Capture the cell that displays the provided text and extract its (x, y) central coordinate. 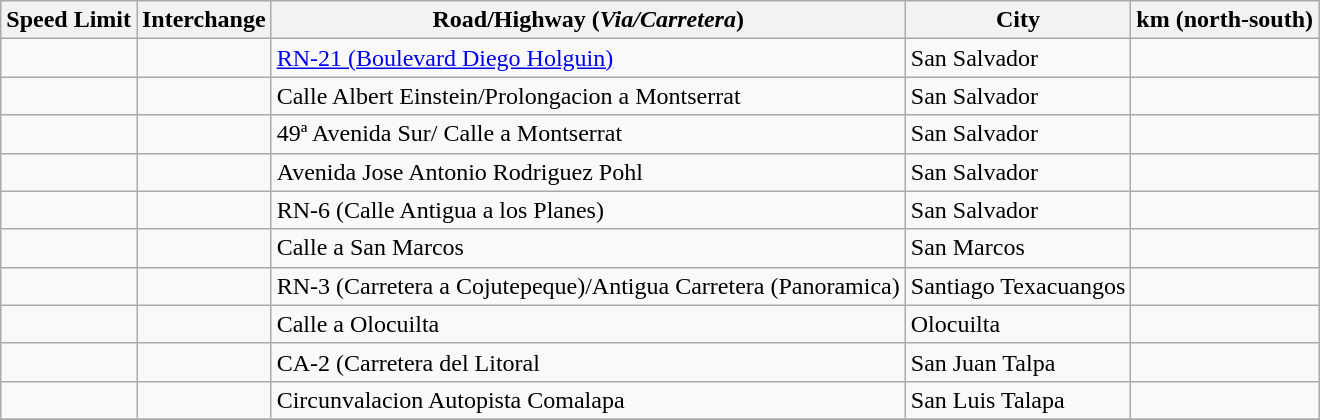
RN-3 (Carretera a Cojutepeque)/Antigua Carretera (Panoramica) (588, 286)
Avenida Jose Antonio Rodriguez Pohl (588, 172)
RN-6 (Calle Antigua a los Planes) (588, 210)
San Luis Talapa (1018, 400)
Interchange (204, 20)
San Juan Talpa (1018, 362)
Calle a Olocuilta (588, 324)
Calle a San Marcos (588, 248)
49ª Avenida Sur/ Calle a Montserrat (588, 134)
Road/Highway (Via/Carretera) (588, 20)
Olocuilta (1018, 324)
Calle Albert Einstein/Prolongacion a Montserrat (588, 96)
San Marcos (1018, 248)
CA-2 (Carretera del Litoral (588, 362)
RN-21 (Boulevard Diego Holguin) (588, 58)
Santiago Texacuangos (1018, 286)
Speed Limit (69, 20)
km (north-south) (1225, 20)
City (1018, 20)
Circunvalacion Autopista Comalapa (588, 400)
